Find where the given text appears and provide that cell's center as [x, y] coordinate. 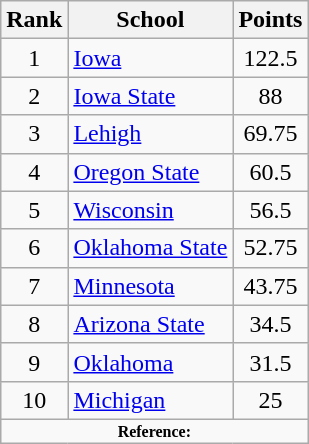
9 [34, 362]
1 [34, 58]
School [150, 20]
6 [34, 248]
3 [34, 134]
Oregon State [150, 172]
52.75 [270, 248]
60.5 [270, 172]
122.5 [270, 58]
Points [270, 20]
8 [34, 324]
Oklahoma [150, 362]
88 [270, 96]
5 [34, 210]
43.75 [270, 286]
56.5 [270, 210]
Michigan [150, 400]
Reference: [154, 431]
Iowa [150, 58]
2 [34, 96]
10 [34, 400]
34.5 [270, 324]
Rank [34, 20]
4 [34, 172]
Lehigh [150, 134]
69.75 [270, 134]
Oklahoma State [150, 248]
Minnesota [150, 286]
7 [34, 286]
31.5 [270, 362]
25 [270, 400]
Iowa State [150, 96]
Arizona State [150, 324]
Wisconsin [150, 210]
